For the text-containing cell, return its midpoint in (X, Y) coordinate format. 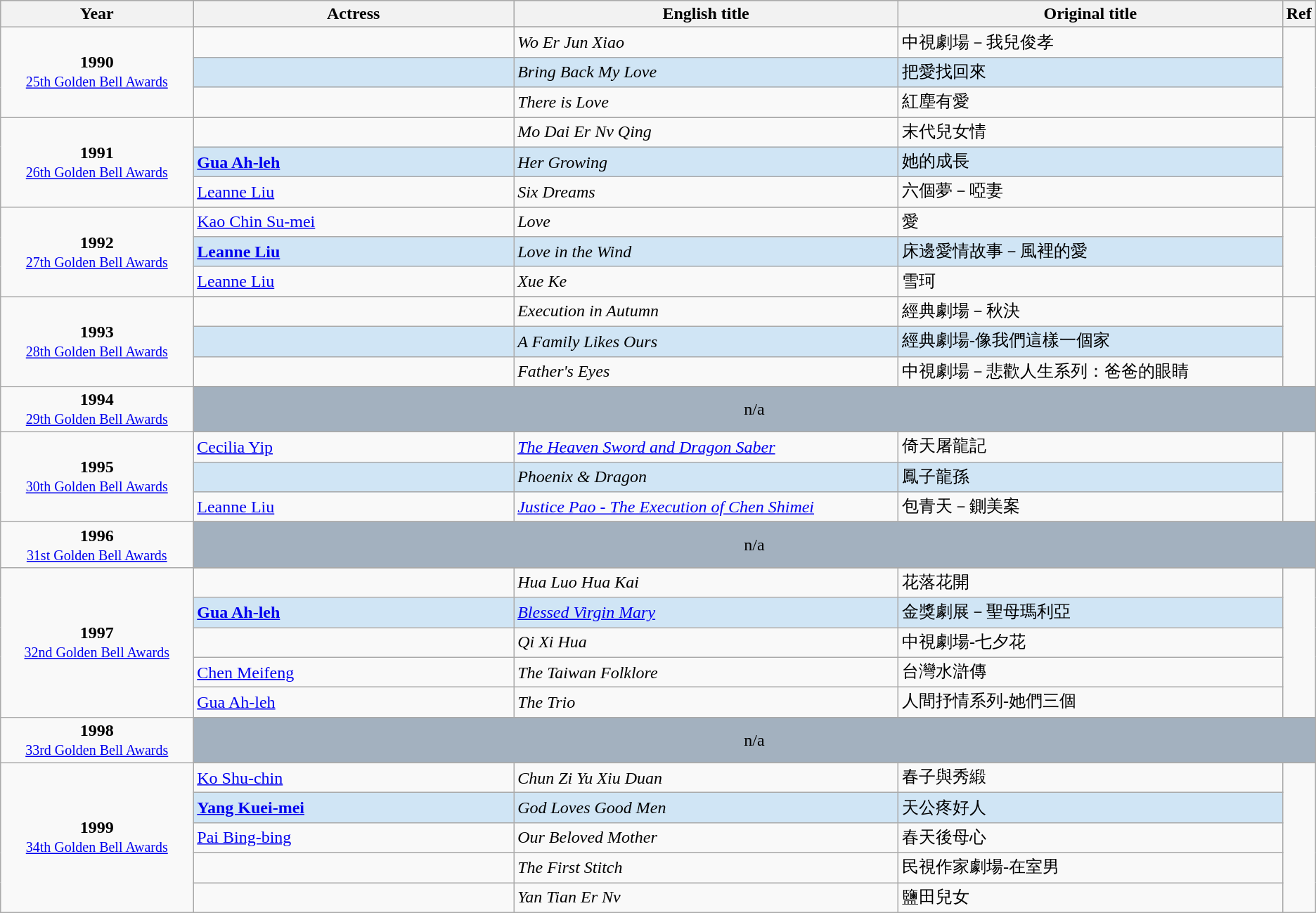
末代兒女情 (1091, 132)
紅塵有愛 (1091, 103)
Execution in Autumn (706, 312)
Wo Er Jun Xiao (706, 42)
六個夢－啞妻 (1091, 193)
愛 (1091, 222)
花落花開 (1091, 582)
God Loves Good Men (706, 808)
Love (706, 222)
Chen Meifeng (354, 672)
金獎劇展－聖母瑪利亞 (1091, 613)
The First Stitch (706, 867)
人間抒情系列-她們三個 (1091, 703)
包青天－鍘美案 (1091, 507)
把愛找回來 (1091, 72)
1998 33rd Golden Bell Awards (97, 739)
Love in the Wind (706, 252)
Six Dreams (706, 193)
中視劇場－我兒俊孝 (1091, 42)
經典劇場－秋決 (1091, 312)
Xue Ke (706, 281)
1991 26th Golden Bell Awards (97, 162)
Phoenix & Dragon (706, 477)
鳳子龍孫 (1091, 477)
天公疼好人 (1091, 808)
台灣水滸傳 (1091, 672)
民視作家劇場-在室男 (1091, 867)
1997 32nd Golden Bell Awards (97, 642)
1996 31st Golden Bell Awards (97, 544)
經典劇場-像我們這樣一個家 (1091, 342)
Mo Dai Er Nv Qing (706, 132)
1990 25th Golden Bell Awards (97, 72)
1994 29th Golden Bell Awards (97, 409)
1995 30th Golden Bell Awards (97, 477)
Father's Eyes (706, 371)
A Family Likes Ours (706, 342)
春天後母心 (1091, 838)
There is Love (706, 103)
Original title (1091, 14)
Ko Shu-chin (354, 777)
The Heaven Sword and Dragon Saber (706, 447)
The Taiwan Folklore (706, 672)
Her Growing (706, 162)
她的成長 (1091, 162)
春子與秀緞 (1091, 777)
Our Beloved Mother (706, 838)
Actress (354, 14)
Qi Xi Hua (706, 642)
床邊愛情故事－風裡的愛 (1091, 252)
Cecilia Yip (354, 447)
The Trio (706, 703)
1992 27th Golden Bell Awards (97, 252)
Blessed Virgin Mary (706, 613)
鹽田兒女 (1091, 898)
Yan Tian Er Nv (706, 898)
倚天屠龍記 (1091, 447)
1993 28th Golden Bell Awards (97, 342)
Chun Zi Yu Xiu Duan (706, 777)
中視劇場-七夕花 (1091, 642)
Justice Pao - The Execution of Chen Shimei (706, 507)
Bring Back My Love (706, 72)
Ref (1299, 14)
Kao Chin Su-mei (354, 222)
1999 34th Golden Bell Awards (97, 838)
English title (706, 14)
Yang Kuei-mei (354, 808)
雪珂 (1091, 281)
Hua Luo Hua Kai (706, 582)
Year (97, 14)
中視劇場－悲歡人生系列：爸爸的眼睛 (1091, 371)
Pai Bing-bing (354, 838)
